Find where the given text appears and provide that cell's center as (x, y) coordinate. 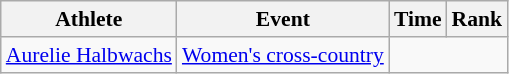
Athlete (89, 19)
Event (283, 19)
Time (418, 19)
Women's cross-country (283, 55)
Aurelie Halbwachs (89, 55)
Rank (478, 19)
